Scan for the cell matching the given text and deliver its [X, Y] coordinate at center. 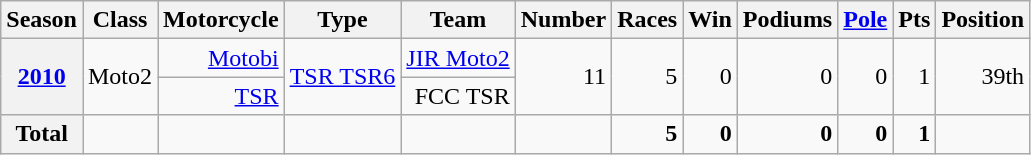
Podiums [787, 20]
39th [983, 77]
Class [120, 20]
Season [42, 20]
Races [648, 20]
Motobi [222, 58]
TSR TSR6 [342, 77]
Total [42, 134]
Pts [914, 20]
Type [342, 20]
FCC TSR [458, 96]
11 [563, 77]
Position [983, 20]
Pole [866, 20]
Team [458, 20]
TSR [222, 96]
Motorcycle [222, 20]
2010 [42, 77]
Win [710, 20]
JIR Moto2 [458, 58]
Number [563, 20]
Moto2 [120, 77]
